Scan for the cell matching the given text and deliver its (X, Y) coordinate at center. 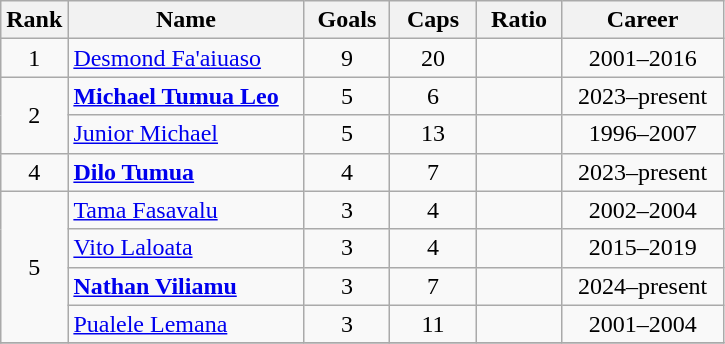
2015–2019 (642, 248)
2001–2004 (642, 324)
Pualele Lemana (186, 324)
1996–2007 (642, 134)
Tama Fasavalu (186, 210)
Name (186, 20)
2 (34, 115)
Caps (433, 20)
2001–2016 (642, 58)
Ratio (519, 20)
Rank (34, 20)
6 (433, 96)
9 (347, 58)
Desmond Fa'aiuaso (186, 58)
Dilo Tumua (186, 172)
Goals (347, 20)
Junior Michael (186, 134)
2002–2004 (642, 210)
Michael Tumua Leo (186, 96)
20 (433, 58)
13 (433, 134)
Vito Laloata (186, 248)
11 (433, 324)
Nathan Viliamu (186, 286)
2024–present (642, 286)
1 (34, 58)
Career (642, 20)
